Return [x, y] of the center of cell containing provided text 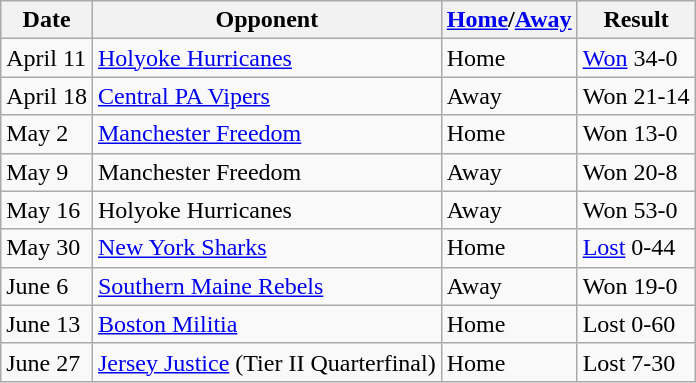
June 27 [47, 362]
May 16 [47, 210]
Won 19-0 [636, 286]
New York Sharks [266, 248]
Lost 7-30 [636, 362]
Southern Maine Rebels [266, 286]
Jersey Justice (Tier II Quarterfinal) [266, 362]
Won 20-8 [636, 172]
Boston Militia [266, 324]
April 18 [47, 96]
Won 34-0 [636, 58]
Result [636, 20]
May 30 [47, 248]
Opponent [266, 20]
May 2 [47, 134]
Central PA Vipers [266, 96]
April 11 [47, 58]
June 13 [47, 324]
Won 53-0 [636, 210]
June 6 [47, 286]
Won 13-0 [636, 134]
May 9 [47, 172]
Date [47, 20]
Lost 0-44 [636, 248]
Home/Away [509, 20]
Won 21-14 [636, 96]
Lost 0-60 [636, 324]
